Find where the given text appears and provide that cell's center as (X, Y) coordinate. 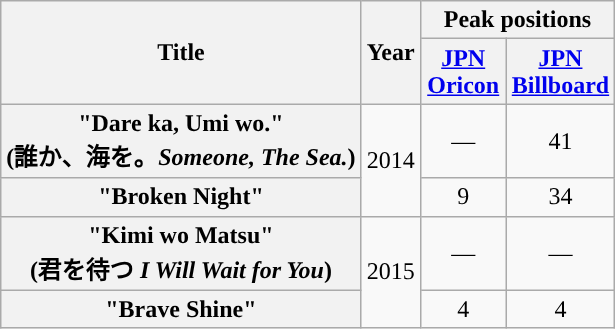
2015 (390, 272)
9 (463, 197)
Peak positions (517, 20)
JPNBillboard (560, 72)
34 (560, 197)
"Dare ka, Umi wo."(誰か、海を。Someone, The Sea.) (181, 141)
41 (560, 141)
"Broken Night" (181, 197)
Year (390, 52)
"Brave Shine" (181, 309)
Title (181, 52)
2014 (390, 160)
JPNOricon (463, 72)
"Kimi wo Matsu"(君を待つ I Will Wait for You) (181, 253)
